Detect which cell encompasses the target text, then output its (x, y) center coordinate. 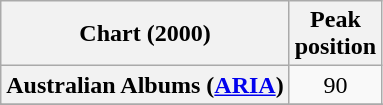
Australian Albums (ARIA) (145, 85)
Peakposition (335, 34)
90 (335, 85)
Chart (2000) (145, 34)
